Provide the [X, Y] coordinate of the cell's center where the given text is located.  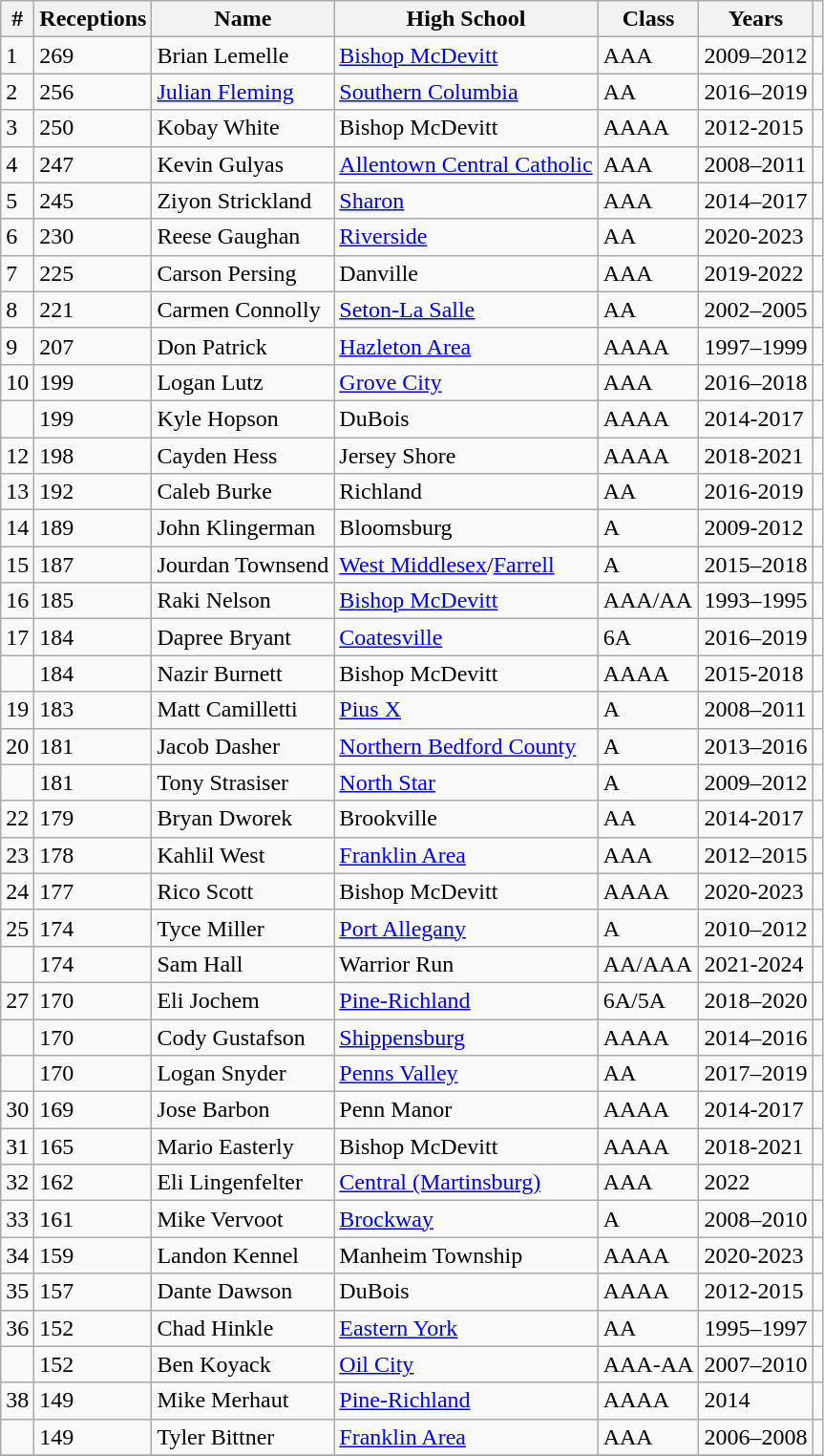
30 [17, 1110]
19 [17, 710]
192 [94, 492]
207 [94, 346]
Logan Lutz [243, 382]
Eli Lingenfelter [243, 1183]
6A [648, 637]
14 [17, 528]
Mike Merhaut [243, 1401]
2008–2010 [756, 1219]
Warrior Run [466, 964]
Jersey Shore [466, 456]
Eastern York [466, 1328]
Oil City [466, 1364]
2017–2019 [756, 1074]
Brookville [466, 819]
Carmen Connolly [243, 310]
22 [17, 819]
247 [94, 164]
Carson Persing [243, 273]
2009-2012 [756, 528]
Years [756, 19]
6 [17, 237]
17 [17, 637]
Chad Hinkle [243, 1328]
Cayden Hess [243, 456]
10 [17, 382]
33 [17, 1219]
Brian Lemelle [243, 55]
Hazleton Area [466, 346]
198 [94, 456]
Penn Manor [466, 1110]
161 [94, 1219]
2019-2022 [756, 273]
256 [94, 92]
2006–2008 [756, 1437]
1995–1997 [756, 1328]
2014 [756, 1401]
# [17, 19]
221 [94, 310]
3 [17, 128]
Receptions [94, 19]
Cody Gustafson [243, 1037]
Don Patrick [243, 346]
Matt Camilletti [243, 710]
Port Allegany [466, 928]
179 [94, 819]
2015–2018 [756, 565]
165 [94, 1146]
185 [94, 601]
Kahlil West [243, 855]
183 [94, 710]
250 [94, 128]
Grove City [466, 382]
178 [94, 855]
13 [17, 492]
2018–2020 [756, 1000]
Reese Gaughan [243, 237]
162 [94, 1183]
16 [17, 601]
High School [466, 19]
36 [17, 1328]
Julian Fleming [243, 92]
1 [17, 55]
Seton-La Salle [466, 310]
Dante Dawson [243, 1292]
Bloomsburg [466, 528]
169 [94, 1110]
23 [17, 855]
8 [17, 310]
157 [94, 1292]
34 [17, 1255]
Ziyon Strickland [243, 201]
2021-2024 [756, 964]
Jacob Dasher [243, 746]
Richland [466, 492]
AAA/AA [648, 601]
2014–2017 [756, 201]
AAA-AA [648, 1364]
West Middlesex/Farrell [466, 565]
Northern Bedford County [466, 746]
189 [94, 528]
Danville [466, 273]
2002–2005 [756, 310]
12 [17, 456]
Coatesville [466, 637]
Raki Nelson [243, 601]
Ben Koyack [243, 1364]
Rico Scott [243, 891]
Sam Hall [243, 964]
2007–2010 [756, 1364]
31 [17, 1146]
Allentown Central Catholic [466, 164]
269 [94, 55]
2012–2015 [756, 855]
Pius X [466, 710]
Mario Easterly [243, 1146]
Landon Kennel [243, 1255]
Manheim Township [466, 1255]
15 [17, 565]
Kevin Gulyas [243, 164]
1993–1995 [756, 601]
Sharon [466, 201]
2013–2016 [756, 746]
9 [17, 346]
Caleb Burke [243, 492]
Brockway [466, 1219]
Logan Snyder [243, 1074]
Central (Martinsburg) [466, 1183]
Nazir Burnett [243, 674]
Bryan Dworek [243, 819]
177 [94, 891]
32 [17, 1183]
25 [17, 928]
Kobay White [243, 128]
2016-2019 [756, 492]
Penns Valley [466, 1074]
230 [94, 237]
6A/5A [648, 1000]
2016–2018 [756, 382]
Riverside [466, 237]
Tyce Miller [243, 928]
159 [94, 1255]
Tony Strasiser [243, 782]
Southern Columbia [466, 92]
Shippensburg [466, 1037]
27 [17, 1000]
Jourdan Townsend [243, 565]
7 [17, 273]
North Star [466, 782]
24 [17, 891]
187 [94, 565]
1997–1999 [756, 346]
38 [17, 1401]
245 [94, 201]
Dapree Bryant [243, 637]
Eli Jochem [243, 1000]
4 [17, 164]
AA/AAA [648, 964]
Class [648, 19]
Jose Barbon [243, 1110]
2 [17, 92]
2014–2016 [756, 1037]
5 [17, 201]
20 [17, 746]
35 [17, 1292]
Name [243, 19]
2010–2012 [756, 928]
John Klingerman [243, 528]
225 [94, 273]
2015-2018 [756, 674]
2022 [756, 1183]
Tyler Bittner [243, 1437]
Kyle Hopson [243, 418]
Mike Vervoot [243, 1219]
